Output the (x, y) coordinate of the center of the cell containing the given text.  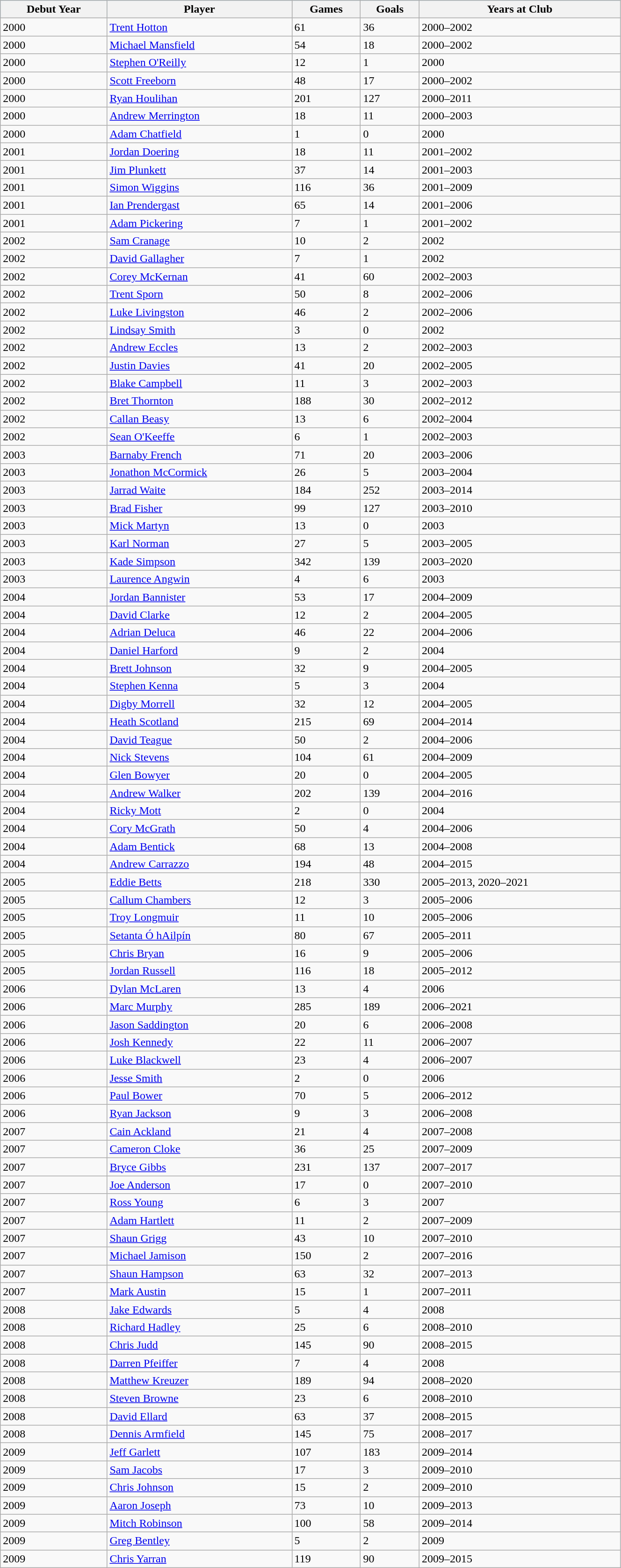
Jordan Doering (199, 152)
Games (326, 9)
Jarrad Waite (199, 490)
2003–2005 (520, 544)
Jason Saddington (199, 1024)
150 (326, 1256)
Shaun Hampson (199, 1274)
Jim Plunkett (199, 169)
Scott Freeborn (199, 80)
Ian Prendergast (199, 205)
2004–2016 (520, 793)
Jordan Russell (199, 971)
Mark Austin (199, 1291)
Simon Wiggins (199, 187)
183 (390, 1452)
Jake Edwards (199, 1309)
Chris Yarran (199, 1559)
2003–2020 (520, 562)
194 (326, 864)
2009–2013 (520, 1505)
Stephen O'Reilly (199, 63)
2006–2012 (520, 1096)
Goals (390, 9)
Adam Pickering (199, 223)
2001–2006 (520, 205)
Mick Martyn (199, 526)
Justin Davies (199, 365)
Josh Kennedy (199, 1042)
Andrew Merrington (199, 116)
David Teague (199, 739)
Andrew Eccles (199, 348)
Andrew Carrazzo (199, 864)
27 (326, 544)
188 (326, 401)
Years at Club (520, 9)
Adrian Deluca (199, 633)
53 (326, 597)
71 (326, 454)
2003–2014 (520, 490)
Luke Livingston (199, 312)
202 (326, 793)
Blake Campbell (199, 383)
68 (326, 846)
Mitch Robinson (199, 1523)
2003–2010 (520, 508)
330 (390, 882)
2009–2015 (520, 1559)
2000–2011 (520, 98)
104 (326, 757)
David Ellard (199, 1416)
231 (326, 1167)
Michael Jamison (199, 1256)
215 (326, 722)
Adam Bentick (199, 846)
60 (390, 277)
Daniel Harford (199, 650)
2004–2014 (520, 722)
58 (390, 1523)
Cory McGrath (199, 829)
2007–2013 (520, 1274)
43 (326, 1238)
Debut Year (54, 9)
Matthew Kreuzer (199, 1381)
Sam Jacobs (199, 1470)
Stephen Kenna (199, 686)
2006–2021 (520, 1006)
70 (326, 1096)
67 (390, 935)
Adam Chatfield (199, 134)
Kade Simpson (199, 562)
Joe Anderson (199, 1185)
100 (326, 1523)
Sam Cranage (199, 241)
Callum Chambers (199, 900)
137 (390, 1167)
2000–2003 (520, 116)
80 (326, 935)
Trent Hotton (199, 27)
2002–2012 (520, 401)
Andrew Walker (199, 793)
Sean O'Keeffe (199, 437)
Dylan McLaren (199, 989)
David Gallagher (199, 259)
2002–2004 (520, 419)
Corey McKernan (199, 277)
Glen Bowyer (199, 775)
16 (326, 953)
30 (390, 401)
Ryan Houlihan (199, 98)
Ross Young (199, 1203)
Ricky Mott (199, 811)
Michael Mansfield (199, 45)
252 (390, 490)
285 (326, 1006)
Chris Judd (199, 1345)
Barnaby French (199, 454)
342 (326, 562)
184 (326, 490)
Adam Hartlett (199, 1220)
119 (326, 1559)
Shaun Grigg (199, 1238)
2003–2004 (520, 472)
Cain Ackland (199, 1131)
2004–2008 (520, 846)
Jesse Smith (199, 1078)
Cameron Cloke (199, 1149)
Heath Scotland (199, 722)
Chris Bryan (199, 953)
2008–2017 (520, 1434)
Nick Stevens (199, 757)
2005–2011 (520, 935)
2008–2020 (520, 1381)
99 (326, 508)
David Clarke (199, 615)
218 (326, 882)
Bryce Gibbs (199, 1167)
Callan Beasy (199, 419)
Player (199, 9)
2007–2008 (520, 1131)
Lindsay Smith (199, 330)
94 (390, 1381)
2005–2013, 2020–2021 (520, 882)
Brad Fisher (199, 508)
2007–2011 (520, 1291)
Aaron Joseph (199, 1505)
2001–2003 (520, 169)
Greg Bentley (199, 1541)
Karl Norman (199, 544)
Dennis Armfield (199, 1434)
Paul Bower (199, 1096)
2004–2015 (520, 864)
8 (390, 294)
26 (326, 472)
Laurence Angwin (199, 579)
Jordan Bannister (199, 597)
54 (326, 45)
Bret Thornton (199, 401)
Ryan Jackson (199, 1114)
65 (326, 205)
Richard Hadley (199, 1327)
Eddie Betts (199, 882)
Chris Johnson (199, 1488)
Luke Blackwell (199, 1060)
Darren Pfeiffer (199, 1363)
Trent Sporn (199, 294)
Troy Longmuir (199, 918)
107 (326, 1452)
2007–2017 (520, 1167)
2005–2012 (520, 971)
2002–2005 (520, 365)
Steven Browne (199, 1399)
21 (326, 1131)
201 (326, 98)
Digby Morrell (199, 704)
2003–2006 (520, 454)
Brett Johnson (199, 668)
Jonathon McCormick (199, 472)
73 (326, 1505)
75 (390, 1434)
2007–2016 (520, 1256)
Jeff Garlett (199, 1452)
Setanta Ó hAilpín (199, 935)
Marc Murphy (199, 1006)
2001–2009 (520, 187)
69 (390, 722)
